Locate the cell with the specified text and output its (X, Y) center coordinate. 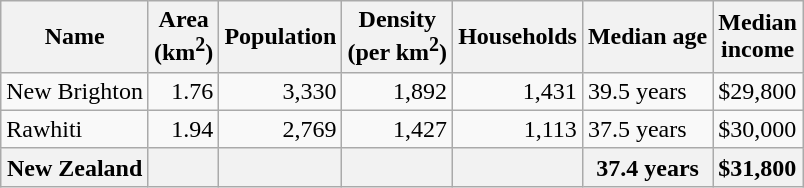
$29,800 (758, 91)
$30,000 (758, 129)
New Zealand (75, 167)
Rawhiti (75, 129)
1,427 (398, 129)
Households (518, 37)
1.76 (183, 91)
Medianincome (758, 37)
2,769 (280, 129)
3,330 (280, 91)
$31,800 (758, 167)
1.94 (183, 129)
Density(per km2) (398, 37)
1,113 (518, 129)
Area(km2) (183, 37)
Median age (647, 37)
1,431 (518, 91)
1,892 (398, 91)
Name (75, 37)
37.5 years (647, 129)
Population (280, 37)
New Brighton (75, 91)
39.5 years (647, 91)
37.4 years (647, 167)
